Output the [x, y] coordinate of the center of the cell containing the given text.  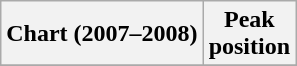
Chart (2007–2008) [102, 34]
Peakposition [249, 34]
